Locate the cell with the specified text and output its [x, y] center coordinate. 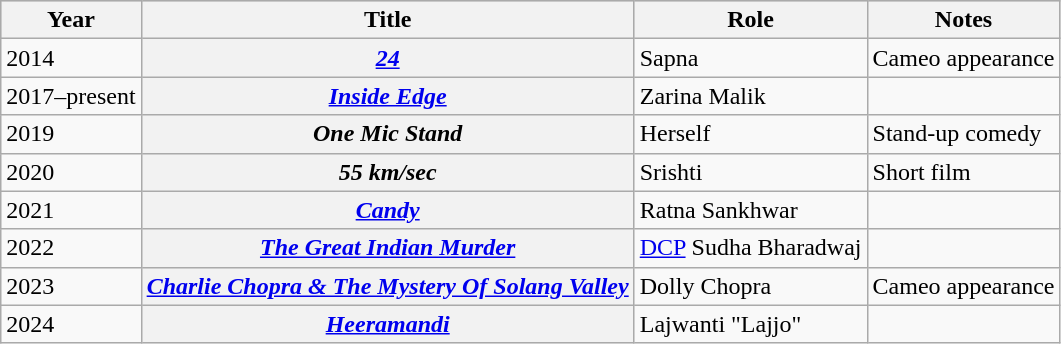
Inside Edge [388, 96]
Notes [964, 20]
One Mic Stand [388, 134]
Dolly Chopra [750, 286]
Lajwanti "Lajjo" [750, 324]
2023 [71, 286]
2014 [71, 58]
2020 [71, 172]
DCP Sudha Bharadwaj [750, 248]
2019 [71, 134]
Short film [964, 172]
Role [750, 20]
2021 [71, 210]
2024 [71, 324]
Ratna Sankhwar [750, 210]
The Great Indian Murder [388, 248]
Charlie Chopra & The Mystery Of Solang Valley [388, 286]
Heeramandi [388, 324]
Stand-up comedy [964, 134]
Srishti [750, 172]
Candy [388, 210]
Year [71, 20]
Zarina Malik [750, 96]
2022 [71, 248]
Sapna [750, 58]
24 [388, 58]
Herself [750, 134]
2017–present [71, 96]
55 km/sec [388, 172]
Title [388, 20]
